Extract the [x, y] coordinate from the center of the cell holding the provided text.  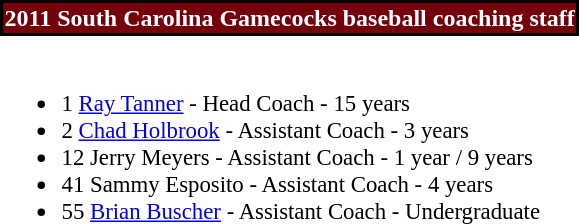
2011 South Carolina Gamecocks baseball coaching staff [290, 18]
